Locate the cell with the specified text and output its (x, y) center coordinate. 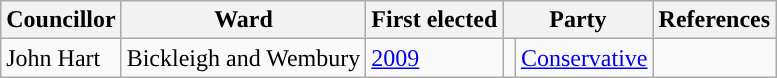
First elected (434, 20)
2009 (434, 58)
John Hart (61, 58)
Conservative (584, 58)
Ward (244, 20)
Councillor (61, 20)
References (714, 20)
Party (578, 20)
Bickleigh and Wembury (244, 58)
